Detect which cell encompasses the target text, then output its (X, Y) center coordinate. 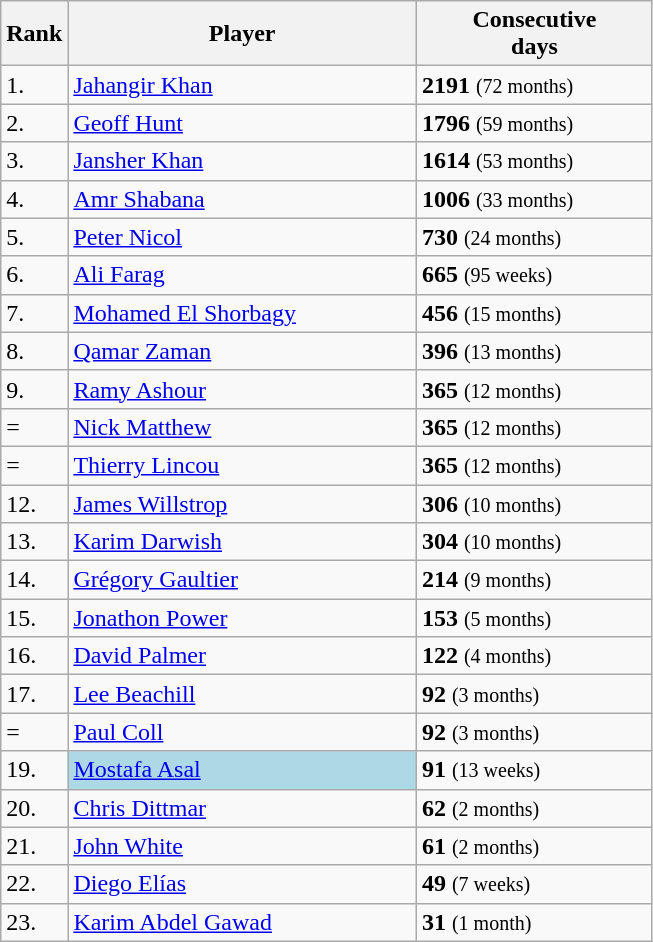
3. (34, 161)
1. (34, 85)
Chris Dittmar (242, 808)
Karim Abdel Gawad (242, 922)
Karim Darwish (242, 542)
Mohamed El Shorbagy (242, 313)
1796 (59 months) (534, 123)
James Willstrop (242, 503)
214 (9 months) (534, 580)
Jansher Khan (242, 161)
12. (34, 503)
Grégory Gaultier (242, 580)
9. (34, 389)
31 (1 month) (534, 922)
396 (13 months) (534, 351)
Nick Matthew (242, 427)
Amr Shabana (242, 199)
Player (242, 34)
John White (242, 846)
23. (34, 922)
Jonathon Power (242, 618)
17. (34, 694)
20. (34, 808)
153 (5 months) (534, 618)
730 (24 months) (534, 237)
5. (34, 237)
Diego Elías (242, 884)
62 (2 months) (534, 808)
122 (4 months) (534, 656)
Paul Coll (242, 732)
13. (34, 542)
2191 (72 months) (534, 85)
19. (34, 770)
Peter Nicol (242, 237)
Jahangir Khan (242, 85)
8. (34, 351)
22. (34, 884)
David Palmer (242, 656)
2. (34, 123)
Ali Farag (242, 275)
Consecutivedays (534, 34)
456 (15 months) (534, 313)
304 (10 months) (534, 542)
7. (34, 313)
Rank (34, 34)
Lee Beachill (242, 694)
Geoff Hunt (242, 123)
1006 (33 months) (534, 199)
306 (10 months) (534, 503)
61 (2 months) (534, 846)
4. (34, 199)
Ramy Ashour (242, 389)
6. (34, 275)
14. (34, 580)
21. (34, 846)
91 (13 weeks) (534, 770)
Mostafa Asal (242, 770)
Qamar Zaman (242, 351)
15. (34, 618)
49 (7 weeks) (534, 884)
1614 (53 months) (534, 161)
Thierry Lincou (242, 465)
16. (34, 656)
665 (95 weeks) (534, 275)
